For the text-containing cell, return its midpoint in [x, y] coordinate format. 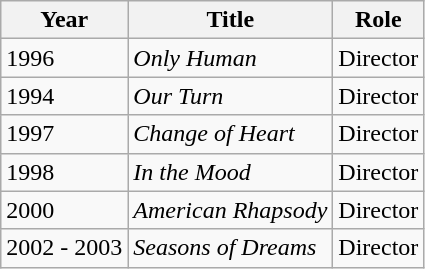
2002 - 2003 [64, 248]
1998 [64, 172]
1997 [64, 134]
2000 [64, 210]
Change of Heart [230, 134]
1996 [64, 58]
Year [64, 20]
Only Human [230, 58]
1994 [64, 96]
American Rhapsody [230, 210]
Our Turn [230, 96]
In the Mood [230, 172]
Role [378, 20]
Title [230, 20]
Seasons of Dreams [230, 248]
